From the cell containing the given text, extract its center point as [x, y] coordinate. 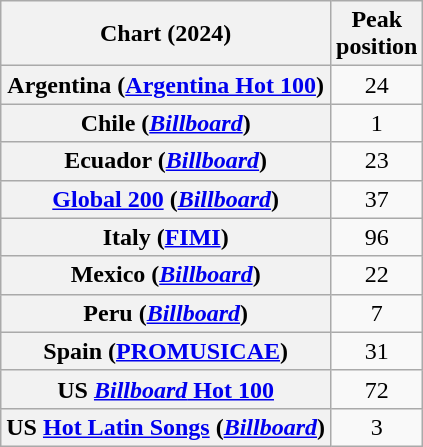
Peakposition [377, 34]
7 [377, 313]
37 [377, 199]
24 [377, 85]
Spain (PROMUSICAE) [166, 351]
Mexico (Billboard) [166, 275]
Chile (Billboard) [166, 123]
31 [377, 351]
23 [377, 161]
US Billboard Hot 100 [166, 389]
3 [377, 427]
Ecuador (Billboard) [166, 161]
US Hot Latin Songs (Billboard) [166, 427]
22 [377, 275]
Italy (FIMI) [166, 237]
Chart (2024) [166, 34]
72 [377, 389]
96 [377, 237]
Peru (Billboard) [166, 313]
Argentina (Argentina Hot 100) [166, 85]
1 [377, 123]
Global 200 (Billboard) [166, 199]
